Return the (x, y) coordinate for the center point of the cell that contains the specified text.  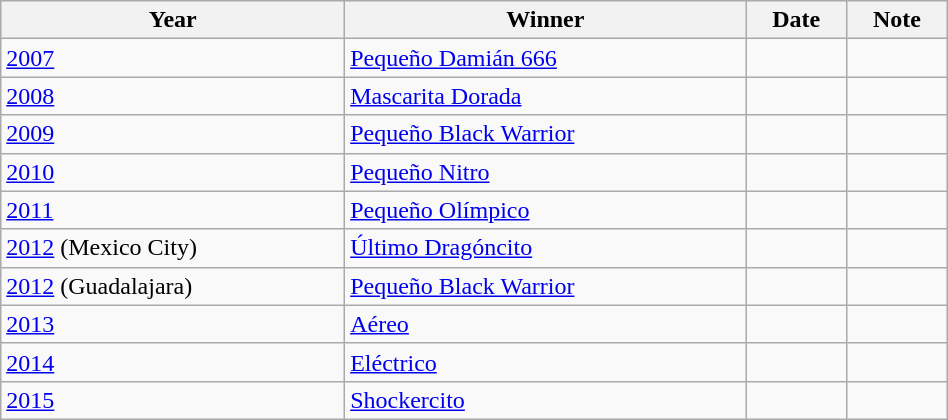
2012 (Mexico City) (173, 248)
Pequeño Damián 666 (546, 58)
2013 (173, 324)
2009 (173, 134)
Mascarita Dorada (546, 96)
2014 (173, 362)
2007 (173, 58)
Eléctrico (546, 362)
2011 (173, 210)
2010 (173, 172)
Último Dragóncito (546, 248)
Date (796, 20)
Year (173, 20)
2015 (173, 400)
Winner (546, 20)
Aéreo (546, 324)
Pequeño Nitro (546, 172)
2008 (173, 96)
Pequeño Olímpico (546, 210)
Shockercito (546, 400)
2012 (Guadalajara) (173, 286)
Note (898, 20)
